Detect which cell encompasses the target text, then output its [X, Y] center coordinate. 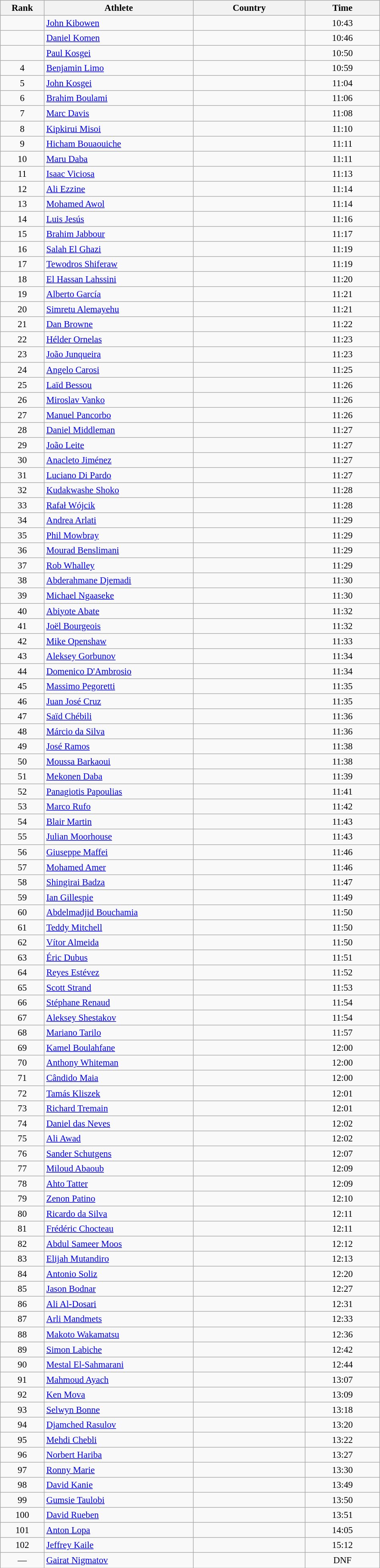
18 [22, 279]
Manuel Pancorbo [119, 415]
Athlete [119, 8]
Sander Schutgens [119, 1153]
13:51 [342, 1515]
Moussa Barkaoui [119, 762]
Ronny Marie [119, 1470]
13:20 [342, 1425]
Miloud Abaoub [119, 1169]
87 [22, 1319]
74 [22, 1123]
Éric Dubus [119, 957]
Hélder Ornelas [119, 340]
12 [22, 189]
Norbert Hariba [119, 1455]
13:30 [342, 1470]
13:07 [342, 1380]
97 [22, 1470]
Phil Mowbray [119, 536]
66 [22, 1003]
Angelo Carosi [119, 370]
Brahim Jabbour [119, 234]
49 [22, 747]
Daniel Middleman [119, 430]
69 [22, 1048]
5 [22, 83]
12:13 [342, 1259]
56 [22, 852]
Tewodros Shiferaw [119, 264]
13:50 [342, 1500]
62 [22, 943]
57 [22, 867]
46 [22, 701]
Mehdi Chebli [119, 1440]
Joël Bourgeois [119, 626]
14 [22, 219]
12:44 [342, 1364]
11 [22, 174]
22 [22, 340]
10:59 [342, 68]
Ken Mova [119, 1395]
32 [22, 490]
52 [22, 792]
Vítor Almeida [119, 943]
Scott Strand [119, 988]
Richard Tremain [119, 1108]
11:47 [342, 882]
81 [22, 1229]
Ali Awad [119, 1138]
61 [22, 927]
Abiyote Abate [119, 611]
— [22, 1560]
Luciano Di Pardo [119, 475]
Ali Al-Dosari [119, 1304]
Arli Mandmets [119, 1319]
13 [22, 204]
12:36 [342, 1334]
El Hassan Lahssini [119, 279]
10:46 [342, 38]
Blair Martin [119, 822]
58 [22, 882]
Rank [22, 8]
34 [22, 520]
Simretu Alemayehu [119, 310]
Zenon Patino [119, 1199]
12:42 [342, 1349]
11:39 [342, 777]
50 [22, 762]
11:10 [342, 129]
11:16 [342, 219]
Mariano Tarilo [119, 1033]
13:27 [342, 1455]
31 [22, 475]
53 [22, 807]
DNF [342, 1560]
Mestal El-Sahmarani [119, 1364]
Cândido Maia [119, 1078]
8 [22, 129]
13:18 [342, 1410]
Frédéric Chocteau [119, 1229]
Laïd Bessou [119, 385]
80 [22, 1214]
Andrea Arlati [119, 520]
35 [22, 536]
Brahim Boulami [119, 98]
84 [22, 1274]
96 [22, 1455]
63 [22, 957]
24 [22, 370]
Dan Browne [119, 324]
11:20 [342, 279]
Aleksey Gorbunov [119, 656]
90 [22, 1364]
54 [22, 822]
4 [22, 68]
Teddy Mitchell [119, 927]
93 [22, 1410]
Elijah Mutandiro [119, 1259]
Antonio Soliz [119, 1274]
45 [22, 686]
85 [22, 1289]
Mohamed Awol [119, 204]
11:41 [342, 792]
11:33 [342, 641]
Mohamed Amer [119, 867]
14:05 [342, 1530]
11:25 [342, 370]
Alberto García [119, 294]
Saïd Chébili [119, 716]
Djamched Rasulov [119, 1425]
10:43 [342, 23]
11:08 [342, 113]
78 [22, 1184]
47 [22, 716]
Salah El Ghazi [119, 249]
48 [22, 731]
Rafał Wójcik [119, 506]
Ahto Tatter [119, 1184]
José Ramos [119, 747]
Aleksey Shestakov [119, 1018]
Isaac Viciosa [119, 174]
82 [22, 1244]
Maru Daba [119, 159]
10 [22, 159]
39 [22, 596]
Anthony Whiteman [119, 1063]
102 [22, 1546]
Daniel das Neves [119, 1123]
17 [22, 264]
Kudakwashe Shoko [119, 490]
Michael Ngaaseke [119, 596]
11:22 [342, 324]
11:06 [342, 98]
7 [22, 113]
76 [22, 1153]
Anacleto Jiménez [119, 460]
36 [22, 550]
11:57 [342, 1033]
25 [22, 385]
89 [22, 1349]
John Kosgei [119, 83]
Jason Bodnar [119, 1289]
86 [22, 1304]
21 [22, 324]
Massimo Pegoretti [119, 686]
11:13 [342, 174]
Stéphane Renaud [119, 1003]
Ricardo da Silva [119, 1214]
Kamel Boulahfane [119, 1048]
60 [22, 912]
Juan José Cruz [119, 701]
Abdul Sameer Moos [119, 1244]
Márcio da Silva [119, 731]
Miroslav Vanko [119, 400]
23 [22, 355]
28 [22, 430]
94 [22, 1425]
Paul Kosgei [119, 53]
37 [22, 566]
Abdelmadjid Bouchamia [119, 912]
12:12 [342, 1244]
11:53 [342, 988]
Marc Davis [119, 113]
Simon Labiche [119, 1349]
30 [22, 460]
16 [22, 249]
12:20 [342, 1274]
João Junqueira [119, 355]
51 [22, 777]
Rob Whalley [119, 566]
11:49 [342, 897]
75 [22, 1138]
79 [22, 1199]
Daniel Komen [119, 38]
101 [22, 1530]
Luis Jesús [119, 219]
Abderahmane Djemadi [119, 581]
40 [22, 611]
12:27 [342, 1289]
11:17 [342, 234]
73 [22, 1108]
68 [22, 1033]
59 [22, 897]
44 [22, 671]
15:12 [342, 1546]
64 [22, 973]
Giuseppe Maffei [119, 852]
Mekonen Daba [119, 777]
12:10 [342, 1199]
Hicham Bouaouiche [119, 144]
67 [22, 1018]
Time [342, 8]
Mike Openshaw [119, 641]
Julian Moorhouse [119, 837]
65 [22, 988]
33 [22, 506]
Tamás Kliszek [119, 1093]
55 [22, 837]
13:09 [342, 1395]
Makoto Wakamatsu [119, 1334]
41 [22, 626]
Ali Ezzine [119, 189]
11:04 [342, 83]
13:22 [342, 1440]
43 [22, 656]
12:31 [342, 1304]
100 [22, 1515]
12:33 [342, 1319]
Reyes Estévez [119, 973]
11:52 [342, 973]
20 [22, 310]
70 [22, 1063]
71 [22, 1078]
98 [22, 1485]
John Kibowen [119, 23]
David Kanie [119, 1485]
11:51 [342, 957]
Mahmoud Ayach [119, 1380]
Gumsie Taulobi [119, 1500]
Benjamin Limo [119, 68]
Country [249, 8]
29 [22, 445]
99 [22, 1500]
David Rueben [119, 1515]
João Leite [119, 445]
83 [22, 1259]
13:49 [342, 1485]
15 [22, 234]
11:42 [342, 807]
92 [22, 1395]
10:50 [342, 53]
27 [22, 415]
Panagiotis Papoulias [119, 792]
Kipkirui Misoi [119, 129]
9 [22, 144]
72 [22, 1093]
Mourad Benslimani [119, 550]
19 [22, 294]
42 [22, 641]
Anton Lopa [119, 1530]
Ian Gillespie [119, 897]
Selwyn Bonne [119, 1410]
91 [22, 1380]
Marco Rufo [119, 807]
Shingirai Badza [119, 882]
26 [22, 400]
12:07 [342, 1153]
88 [22, 1334]
6 [22, 98]
95 [22, 1440]
Domenico D'Ambrosio [119, 671]
Jeffrey Kaile [119, 1546]
38 [22, 581]
Gairat Nigmatov [119, 1560]
77 [22, 1169]
